Output the (X, Y) coordinate of the center of the cell containing the given text.  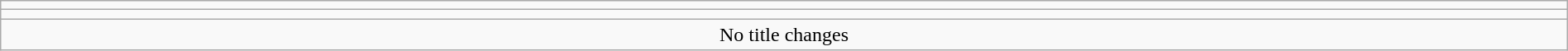
No title changes (784, 35)
